Pinpoint the cell where the given text exists, returning its (x, y) midpoint coordinate. 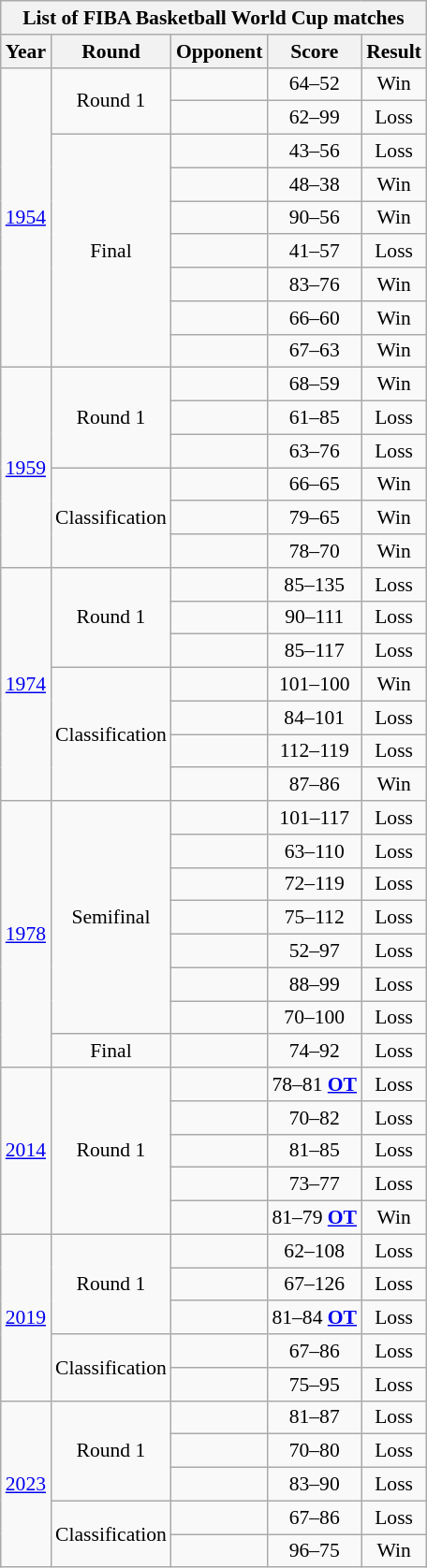
87–86 (315, 785)
41–57 (315, 252)
Opponent (219, 51)
85–117 (315, 651)
90–56 (315, 218)
2019 (26, 1317)
81–84 OT (315, 1318)
70–80 (315, 1451)
68–59 (315, 385)
72–119 (315, 884)
81–79 OT (315, 1218)
81–87 (315, 1417)
101–100 (315, 685)
43–56 (315, 152)
1974 (26, 685)
List of FIBA Basketball World Cup matches (213, 18)
52–97 (315, 951)
75–95 (315, 1385)
66–60 (315, 318)
79–65 (315, 518)
64–52 (315, 84)
90–111 (315, 617)
Result (393, 51)
101–117 (315, 818)
75–112 (315, 918)
61–85 (315, 418)
112–119 (315, 751)
Year (26, 51)
1954 (26, 217)
2023 (26, 1484)
Semifinal (110, 917)
Score (315, 51)
70–82 (315, 1118)
96–75 (315, 1551)
83–90 (315, 1485)
62–99 (315, 118)
66–65 (315, 485)
67–63 (315, 351)
83–76 (315, 284)
1959 (26, 468)
63–110 (315, 851)
62–108 (315, 1251)
84–101 (315, 718)
85–135 (315, 585)
70–100 (315, 1018)
1978 (26, 934)
78–70 (315, 551)
81–85 (315, 1151)
48–38 (315, 184)
2014 (26, 1151)
67–126 (315, 1285)
74–92 (315, 1052)
Round (110, 51)
88–99 (315, 984)
73–77 (315, 1184)
78–81 OT (315, 1084)
63–76 (315, 451)
